Scan for the cell matching the given text and deliver its [X, Y] coordinate at center. 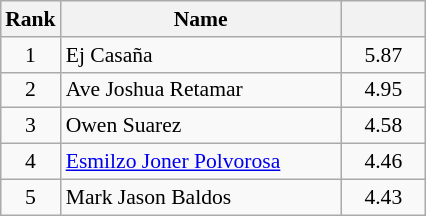
Esmilzo Joner Polvorosa [201, 161]
5 [30, 197]
2 [30, 90]
Mark Jason Baldos [201, 197]
Rank [30, 19]
Name [201, 19]
3 [30, 126]
4.95 [384, 90]
Ej Casaña [201, 54]
5.87 [384, 54]
Owen Suarez [201, 126]
Ave Joshua Retamar [201, 90]
4.46 [384, 161]
1 [30, 54]
4.43 [384, 197]
4.58 [384, 126]
4 [30, 161]
